Scan for the cell matching the given text and deliver its [x, y] coordinate at center. 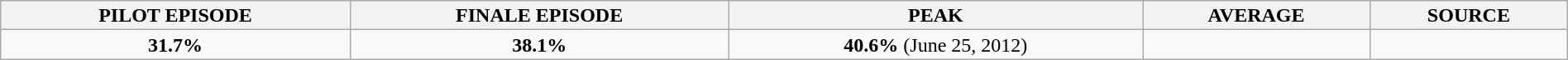
31.7% [175, 45]
FINALE EPISODE [539, 15]
PILOT EPISODE [175, 15]
40.6% (June 25, 2012) [936, 45]
PEAK [936, 15]
AVERAGE [1257, 15]
SOURCE [1469, 15]
38.1% [539, 45]
